Provide the [x, y] coordinate of the cell's center where the given text is located.  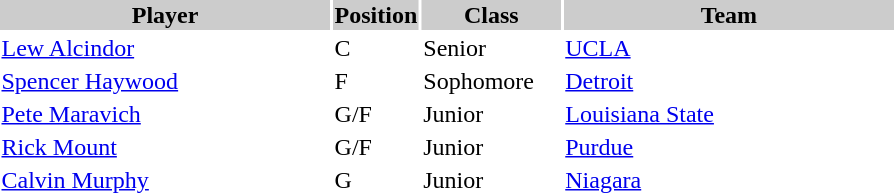
F [376, 81]
Louisiana State [729, 114]
C [376, 48]
Senior [492, 48]
Lew Alcindor [165, 48]
Sophomore [492, 81]
Class [492, 15]
Player [165, 15]
Rick Mount [165, 147]
Purdue [729, 147]
UCLA [729, 48]
Detroit [729, 81]
Pete Maravich [165, 114]
Position [376, 15]
Spencer Haywood [165, 81]
Team [729, 15]
